For the text-containing cell, return its midpoint in (x, y) coordinate format. 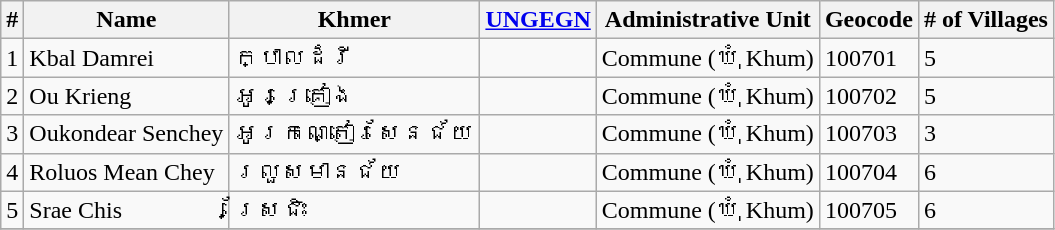
Geocode (868, 20)
# of Villages (986, 20)
4 (12, 172)
100705 (868, 210)
Srae Chis (126, 210)
# (12, 20)
Oukondear Senchey (126, 134)
ស្រែជិះ (354, 210)
100703 (868, 134)
1 (12, 58)
100701 (868, 58)
2 (12, 96)
Kbal Damrei (126, 58)
Roluos Mean Chey (126, 172)
ក្បាលដំរី (354, 58)
100702 (868, 96)
អូរគ្រៀង (354, 96)
Khmer (354, 20)
អូរកណ្តៀរសែនជ័យ (354, 134)
Ou Krieng (126, 96)
100704 (868, 172)
Name (126, 20)
រលួសមានជ័យ (354, 172)
UNGEGN (538, 20)
Administrative Unit (708, 20)
